From the cell containing the given text, extract its center point as (x, y) coordinate. 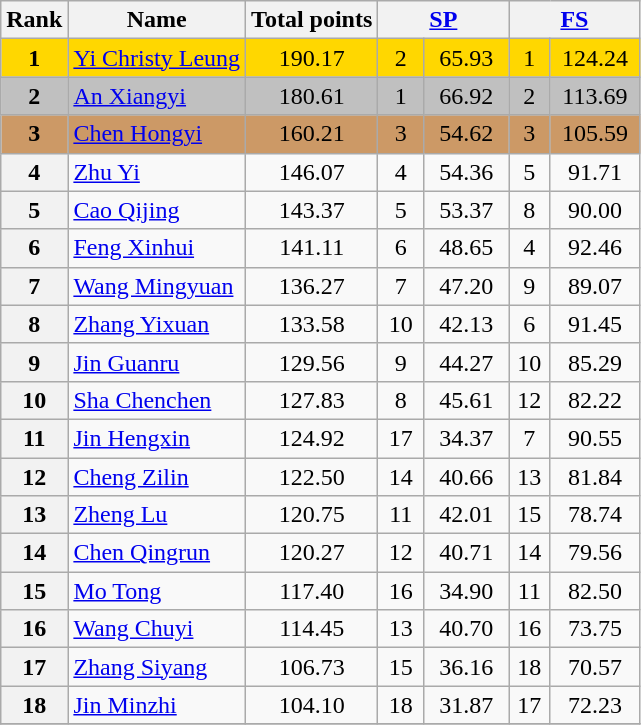
120.27 (312, 553)
141.11 (312, 248)
34.37 (466, 438)
Zhang Siyang (157, 667)
Zhu Yi (157, 172)
143.37 (312, 210)
Wang Chuyi (157, 629)
Total points (312, 20)
53.37 (466, 210)
180.61 (312, 96)
78.74 (595, 515)
106.73 (312, 667)
120.75 (312, 515)
89.07 (595, 286)
54.36 (466, 172)
Mo Tong (157, 591)
Sha Chenchen (157, 400)
Jin Hengxin (157, 438)
117.40 (312, 591)
82.50 (595, 591)
An Xiangyi (157, 96)
Rank (34, 20)
40.71 (466, 553)
85.29 (595, 362)
40.66 (466, 477)
133.58 (312, 324)
70.57 (595, 667)
160.21 (312, 134)
113.69 (595, 96)
81.84 (595, 477)
SP (444, 20)
66.92 (466, 96)
Zheng Lu (157, 515)
42.13 (466, 324)
129.56 (312, 362)
Chen Hongyi (157, 134)
Name (157, 20)
146.07 (312, 172)
36.16 (466, 667)
127.83 (312, 400)
Jin Guanru (157, 362)
45.61 (466, 400)
91.71 (595, 172)
Jin Minzhi (157, 705)
65.93 (466, 58)
54.62 (466, 134)
91.45 (595, 324)
73.75 (595, 629)
44.27 (466, 362)
48.65 (466, 248)
72.23 (595, 705)
124.24 (595, 58)
82.22 (595, 400)
124.92 (312, 438)
47.20 (466, 286)
90.55 (595, 438)
40.70 (466, 629)
79.56 (595, 553)
Yi Christy Leung (157, 58)
Zhang Yixuan (157, 324)
FS (574, 20)
Feng Xinhui (157, 248)
31.87 (466, 705)
34.90 (466, 591)
114.45 (312, 629)
122.50 (312, 477)
104.10 (312, 705)
42.01 (466, 515)
92.46 (595, 248)
Wang Mingyuan (157, 286)
190.17 (312, 58)
90.00 (595, 210)
Cao Qijing (157, 210)
136.27 (312, 286)
Cheng Zilin (157, 477)
Chen Qingrun (157, 553)
105.59 (595, 134)
